Detect which cell encompasses the target text, then output its (X, Y) center coordinate. 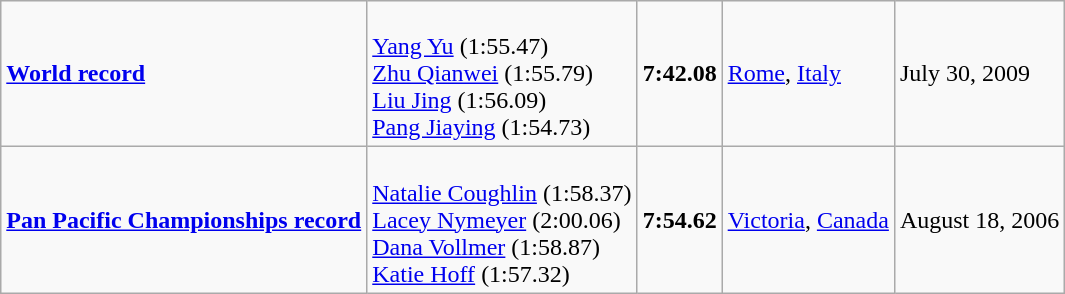
Natalie Coughlin (1:58.37)Lacey Nymeyer (2:00.06)Dana Vollmer (1:58.87)Katie Hoff (1:57.32) (502, 220)
Pan Pacific Championships record (184, 220)
Victoria, Canada (808, 220)
7:42.08 (680, 74)
August 18, 2006 (979, 220)
7:54.62 (680, 220)
World record (184, 74)
Yang Yu (1:55.47)Zhu Qianwei (1:55.79)Liu Jing (1:56.09)Pang Jiaying (1:54.73) (502, 74)
July 30, 2009 (979, 74)
Rome, Italy (808, 74)
